Pinpoint the cell where the given text exists, returning its (X, Y) midpoint coordinate. 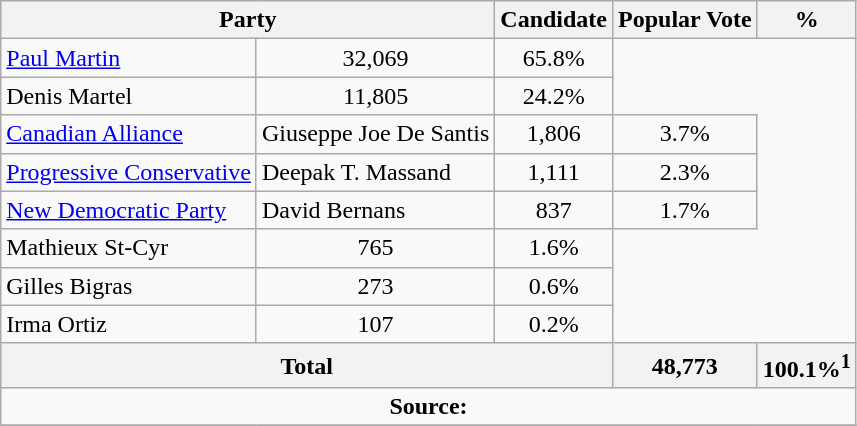
Candidate (554, 20)
1,806 (554, 134)
273 (375, 286)
100.1%1 (806, 366)
1,111 (554, 172)
65.8% (554, 58)
48,773 (686, 366)
Progressive Conservative (129, 172)
Gilles Bigras (129, 286)
0.2% (554, 324)
% (806, 20)
Canadian Alliance (129, 134)
Total (307, 366)
11,805 (375, 96)
0.6% (554, 286)
107 (375, 324)
3.7% (686, 134)
1.7% (686, 210)
2.3% (686, 172)
24.2% (554, 96)
Mathieux St-Cyr (129, 248)
Deepak T. Massand (375, 172)
Giuseppe Joe De Santis (375, 134)
765 (375, 248)
Popular Vote (686, 20)
1.6% (554, 248)
837 (554, 210)
New Democratic Party (129, 210)
David Bernans (375, 210)
Source: (429, 407)
Party (248, 20)
Irma Ortiz (129, 324)
Paul Martin (129, 58)
Denis Martel (129, 96)
32,069 (375, 58)
